Pinpoint the cell where the given text exists, returning its [X, Y] midpoint coordinate. 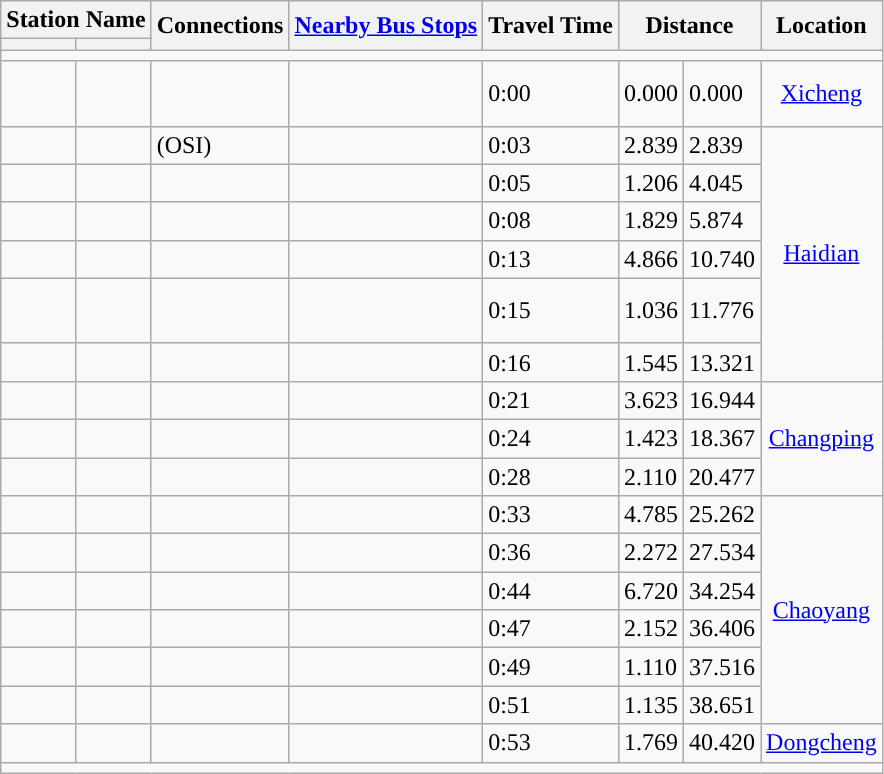
Haidian [822, 254]
0:13 [551, 259]
Chaoyang [822, 610]
1.206 [650, 183]
0:21 [551, 400]
4.045 [722, 183]
18.367 [722, 438]
0:08 [551, 221]
4.866 [650, 259]
27.534 [722, 553]
Changping [822, 438]
40.420 [722, 743]
Connections [220, 26]
16.944 [722, 400]
0:00 [551, 94]
1.545 [650, 362]
1.135 [650, 705]
2.152 [650, 629]
0:49 [551, 667]
2.272 [650, 553]
0:15 [551, 310]
0:51 [551, 705]
Nearby Bus Stops [386, 26]
0:44 [551, 591]
0:24 [551, 438]
Location [822, 26]
20.477 [722, 477]
13.321 [722, 362]
0:36 [551, 553]
0:33 [551, 515]
37.516 [722, 667]
0:47 [551, 629]
Dongcheng [822, 743]
0:03 [551, 145]
34.254 [722, 591]
0:16 [551, 362]
10.740 [722, 259]
Travel Time [551, 26]
1.829 [650, 221]
38.651 [722, 705]
3.623 [650, 400]
5.874 [722, 221]
6.720 [650, 591]
2.110 [650, 477]
Xicheng [822, 94]
4.785 [650, 515]
1.036 [650, 310]
36.406 [722, 629]
1.423 [650, 438]
0:05 [551, 183]
(OSI) [220, 145]
0:53 [551, 743]
0:28 [551, 477]
1.110 [650, 667]
Distance [689, 26]
25.262 [722, 515]
11.776 [722, 310]
1.769 [650, 743]
Station Name [76, 20]
